From the cell containing the given text, extract its center point as [X, Y] coordinate. 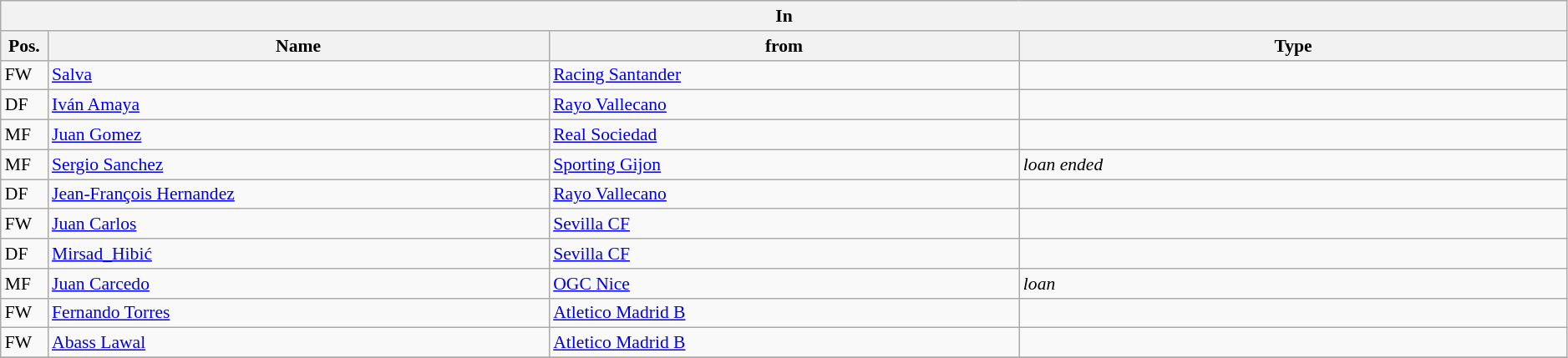
Real Sociedad [784, 135]
Juan Gomez [298, 135]
loan ended [1293, 164]
Fernando Torres [298, 313]
loan [1293, 284]
Abass Lawal [298, 343]
In [784, 16]
Iván Amaya [298, 105]
OGC Nice [784, 284]
Name [298, 46]
Jean-François Hernandez [298, 194]
Pos. [24, 46]
Mirsad_Hibić [298, 254]
Type [1293, 46]
Juan Carlos [298, 224]
from [784, 46]
Juan Carcedo [298, 284]
Racing Santander [784, 75]
Sporting Gijon [784, 164]
Sergio Sanchez [298, 164]
Salva [298, 75]
